Identify which cell holds the provided text, then report its (X, Y) central coordinate. 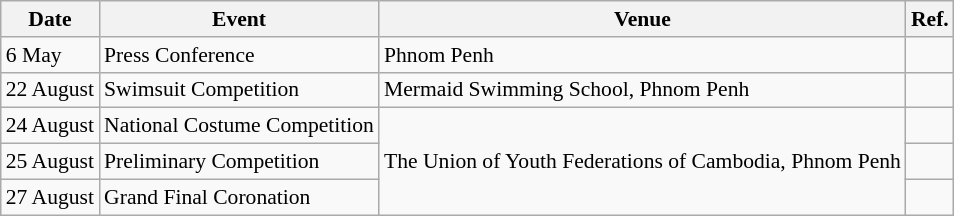
Preliminary Competition (239, 162)
6 May (50, 55)
Mermaid Swimming School, Phnom Penh (642, 90)
Swimsuit Competition (239, 90)
Date (50, 19)
22 August (50, 90)
Ref. (930, 19)
Phnom Penh (642, 55)
25 August (50, 162)
The Union of Youth Federations of Cambodia, Phnom Penh (642, 162)
24 August (50, 126)
Event (239, 19)
Grand Final Coronation (239, 197)
National Costume Competition (239, 126)
Press Conference (239, 55)
27 August (50, 197)
Venue (642, 19)
